Pinpoint the cell where the given text exists, returning its [x, y] midpoint coordinate. 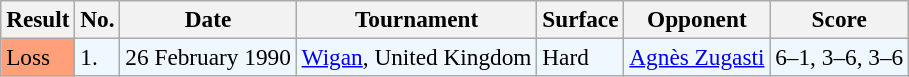
26 February 1990 [208, 57]
Wigan, United Kingdom [416, 57]
Loss [38, 57]
No. [98, 19]
Result [38, 19]
Date [208, 19]
Tournament [416, 19]
Opponent [697, 19]
6–1, 3–6, 3–6 [840, 57]
Agnès Zugasti [697, 57]
Score [840, 19]
1. [98, 57]
Hard [580, 57]
Surface [580, 19]
